Return (x, y) of the center of cell containing provided text 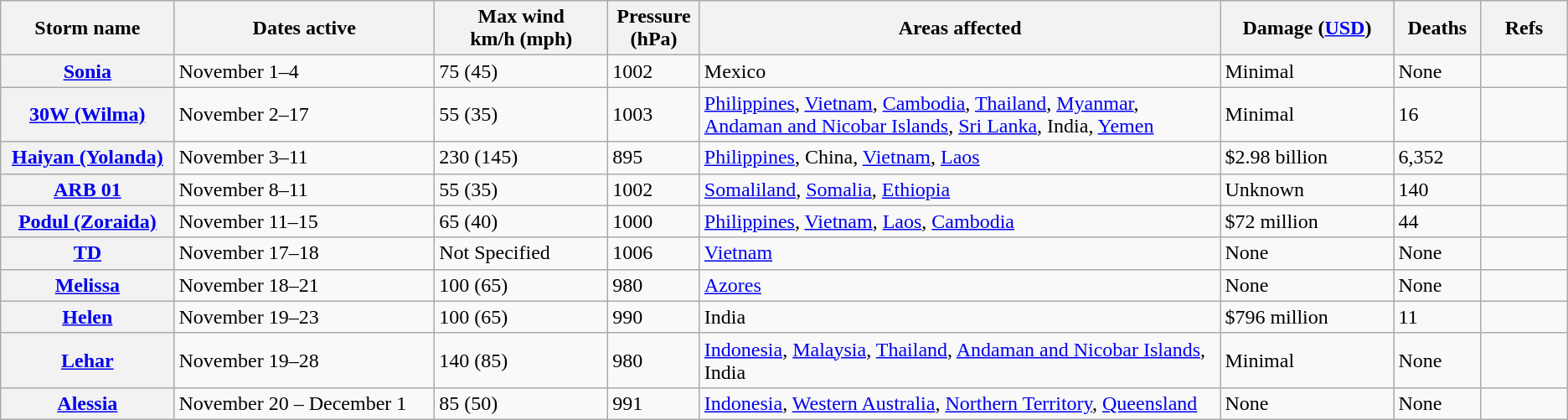
Refs (1524, 29)
895 (654, 158)
Indonesia, Malaysia, Thailand, Andaman and Nicobar Islands, India (960, 360)
Areas affected (960, 29)
990 (654, 317)
Helen (87, 317)
TD (87, 253)
Melissa (87, 285)
Dates active (305, 29)
Haiyan (Yolanda) (87, 158)
Storm name (87, 29)
Max windkm/h (mph) (521, 29)
Philippines, Vietnam, Laos, Cambodia (960, 221)
Somaliland, Somalia, Ethiopia (960, 189)
Deaths (1437, 29)
Mexico (960, 71)
16 (1437, 114)
Philippines, China, Vietnam, Laos (960, 158)
November 19–28 (305, 360)
1000 (654, 221)
November 19–23 (305, 317)
75 (45) (521, 71)
6,352 (1437, 158)
Podul (Zoraida) (87, 221)
$2.98 billion (1307, 158)
Damage (USD) (1307, 29)
November 8–11 (305, 189)
230 (145) (521, 158)
Lehar (87, 360)
November 18–21 (305, 285)
1003 (654, 114)
11 (1437, 317)
85 (50) (521, 403)
November 3–11 (305, 158)
$72 million (1307, 221)
140 (1437, 189)
44 (1437, 221)
November 1–4 (305, 71)
Unknown (1307, 189)
November 20 – December 1 (305, 403)
Pressure(hPa) (654, 29)
Not Specified (521, 253)
140 (85) (521, 360)
1006 (654, 253)
ARB 01 (87, 189)
Philippines, Vietnam, Cambodia, Thailand, Myanmar, Andaman and Nicobar Islands, Sri Lanka, India, Yemen (960, 114)
Sonia (87, 71)
Azores (960, 285)
Alessia (87, 403)
Indonesia, Western Australia, Northern Territory, Queensland (960, 403)
30W (Wilma) (87, 114)
November 11–15 (305, 221)
991 (654, 403)
November 17–18 (305, 253)
65 (40) (521, 221)
India (960, 317)
Vietnam (960, 253)
$796 million (1307, 317)
November 2–17 (305, 114)
